Extract the (X, Y) coordinate from the center of the cell holding the provided text.  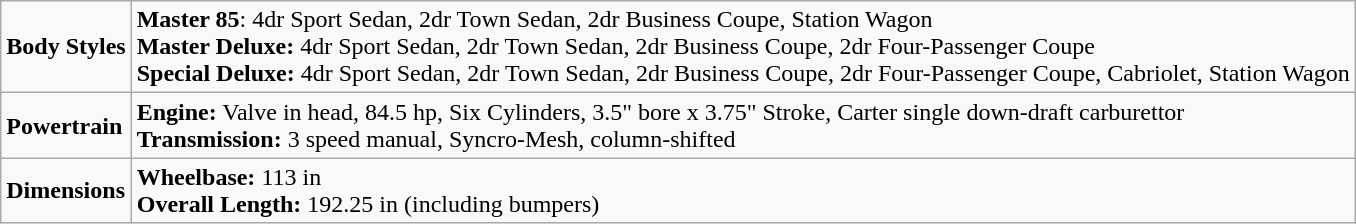
Body Styles (66, 47)
Powertrain (66, 126)
Dimensions (66, 190)
Wheelbase: 113 inOverall Length: 192.25 in (including bumpers) (743, 190)
